For the text-containing cell, return its midpoint in (x, y) coordinate format. 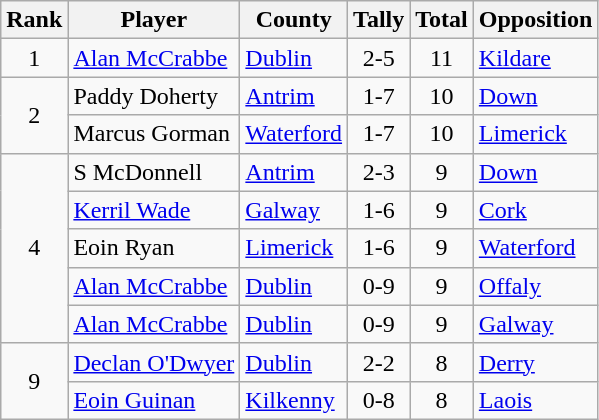
Opposition (535, 20)
1 (34, 58)
Kerril Wade (154, 210)
Marcus Gorman (154, 134)
Eoin Guinan (154, 400)
County (294, 20)
4 (34, 248)
2-2 (379, 362)
2-3 (379, 172)
Tally (379, 20)
Declan O'Dwyer (154, 362)
Laois (535, 400)
Total (442, 20)
2 (34, 115)
Kildare (535, 58)
11 (442, 58)
Derry (535, 362)
Eoin Ryan (154, 248)
Player (154, 20)
Offaly (535, 286)
0-8 (379, 400)
Cork (535, 210)
Paddy Doherty (154, 96)
S McDonnell (154, 172)
2-5 (379, 58)
Rank (34, 20)
Kilkenny (294, 400)
